Return (X, Y) of the center of cell containing provided text 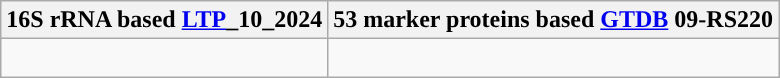
16S rRNA based LTP_10_2024 (164, 20)
53 marker proteins based GTDB 09-RS220 (554, 20)
